Scan for the cell matching the given text and deliver its [x, y] coordinate at center. 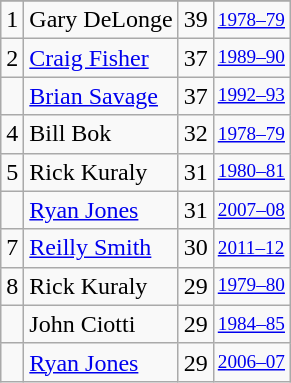
4 [12, 134]
8 [12, 286]
1992–93 [251, 96]
Bill Bok [101, 134]
2007–08 [251, 210]
2006–07 [251, 362]
32 [196, 134]
2 [12, 58]
Craig Fisher [101, 58]
Reilly Smith [101, 248]
7 [12, 248]
John Ciotti [101, 324]
Gary DeLonge [101, 20]
2011–12 [251, 248]
Brian Savage [101, 96]
1989–90 [251, 58]
1979–80 [251, 286]
5 [12, 172]
30 [196, 248]
1 [12, 20]
1984–85 [251, 324]
1980–81 [251, 172]
39 [196, 20]
